Find where the given text appears and provide that cell's center as (x, y) coordinate. 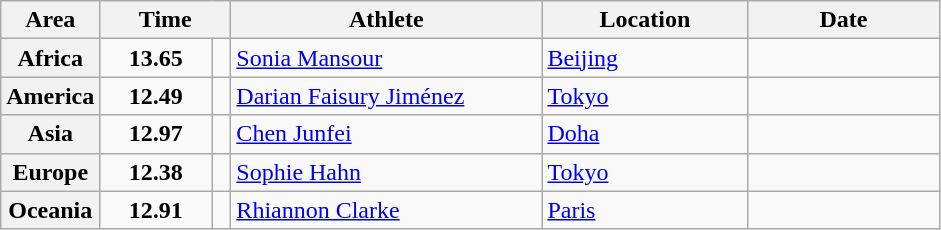
12.97 (156, 134)
12.49 (156, 96)
13.65 (156, 58)
Europe (50, 172)
Athlete (386, 20)
Rhiannon Clarke (386, 210)
12.38 (156, 172)
Time (166, 20)
Paris (645, 210)
America (50, 96)
12.91 (156, 210)
Location (645, 20)
Oceania (50, 210)
Date (844, 20)
Area (50, 20)
Sonia Mansour (386, 58)
Asia (50, 134)
Darian Faisury Jiménez (386, 96)
Doha (645, 134)
Sophie Hahn (386, 172)
Chen Junfei (386, 134)
Africa (50, 58)
Beijing (645, 58)
